Scan for the cell matching the given text and deliver its [X, Y] coordinate at center. 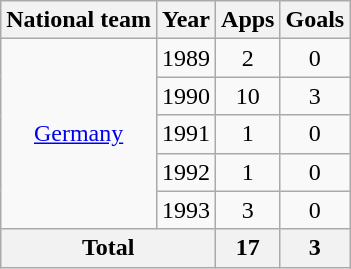
10 [248, 96]
2 [248, 58]
Apps [248, 20]
National team [79, 20]
1989 [186, 58]
Germany [79, 134]
17 [248, 248]
Total [108, 248]
Year [186, 20]
1991 [186, 134]
1990 [186, 96]
1993 [186, 210]
1992 [186, 172]
Goals [315, 20]
